Identify which cell holds the provided text, then report its (X, Y) central coordinate. 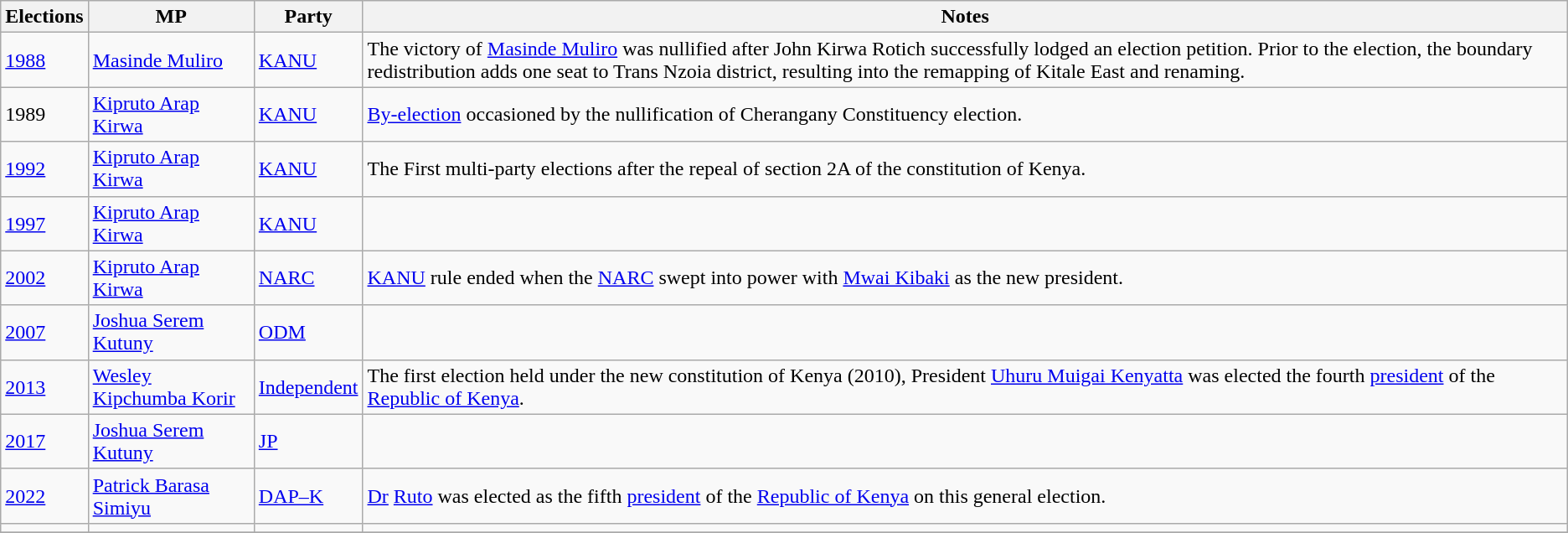
Notes (965, 17)
Elections (44, 17)
Independent (308, 387)
Party (308, 17)
ODM (308, 332)
2017 (44, 441)
1988 (44, 60)
2013 (44, 387)
1992 (44, 169)
MP (171, 17)
Wesley Kipchumba Korir (171, 387)
1989 (44, 114)
1997 (44, 223)
2002 (44, 278)
By-election occasioned by the nullification of Cherangany Constituency election. (965, 114)
2022 (44, 496)
NARC (308, 278)
Dr Ruto was elected as the fifth president of the Republic of Kenya on this general election. (965, 496)
DAP–K (308, 496)
The First multi-party elections after the repeal of section 2A of the constitution of Kenya. (965, 169)
Masinde Muliro (171, 60)
2007 (44, 332)
KANU rule ended when the NARC swept into power with Mwai Kibaki as the new president. (965, 278)
Patrick Barasa Simiyu (171, 496)
JP (308, 441)
